Return the [x, y] coordinate for the center point of the cell that contains the specified text.  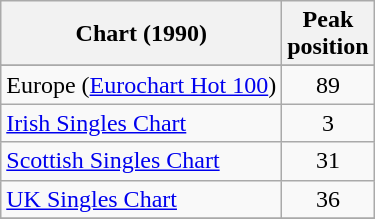
Peakposition [328, 34]
Europe (Eurochart Hot 100) [142, 85]
3 [328, 123]
Irish Singles Chart [142, 123]
36 [328, 199]
Scottish Singles Chart [142, 161]
31 [328, 161]
89 [328, 85]
UK Singles Chart [142, 199]
Chart (1990) [142, 34]
